Determine the (x, y) coordinate at the center of the cell enclosing the given text.  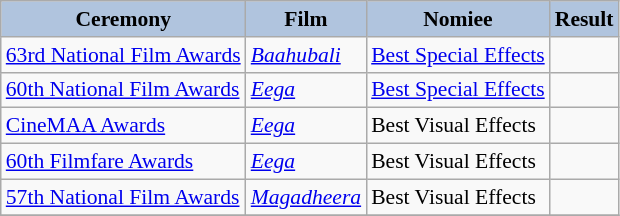
63rd National Film Awards (124, 55)
Nomiee (458, 19)
Baahubali (306, 55)
Film (306, 19)
Magadheera (306, 197)
60th Filmfare Awards (124, 162)
Ceremony (124, 19)
57th National Film Awards (124, 197)
60th National Film Awards (124, 90)
CineMAA Awards (124, 126)
Result (584, 19)
